Identify which cell holds the provided text, then report its [x, y] central coordinate. 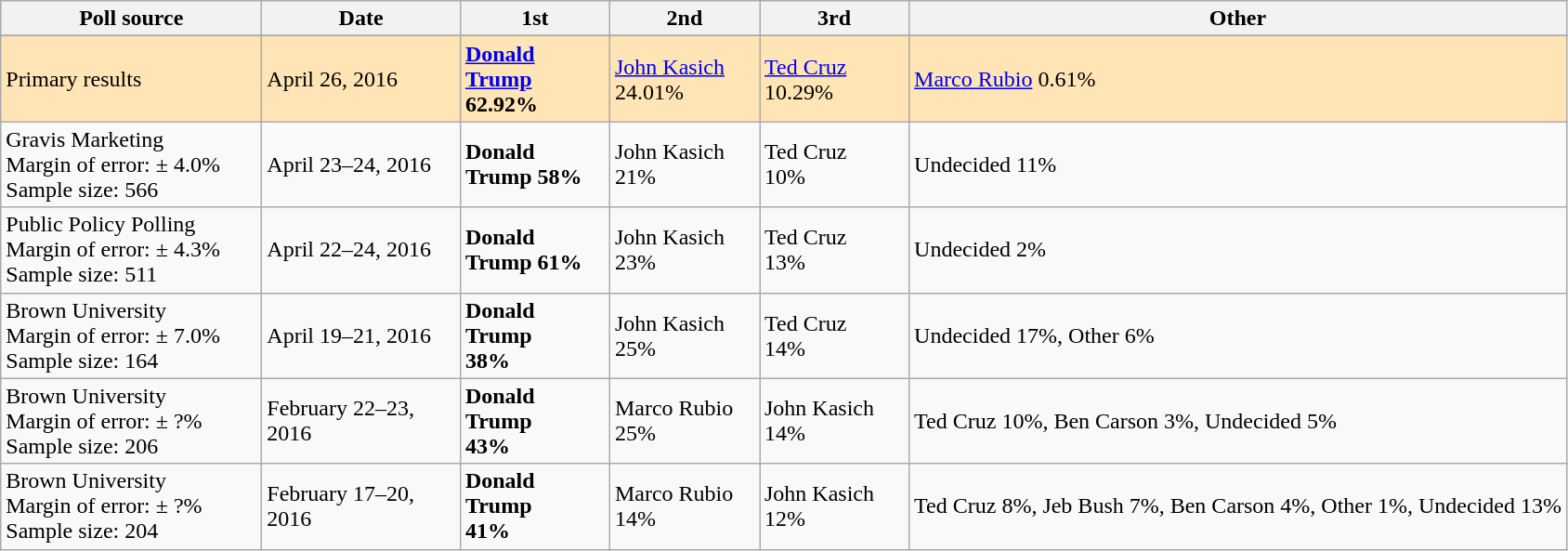
John Kasich25% [684, 335]
February 17–20, 2016 [361, 506]
Public Policy PollingMargin of error: ± 4.3% Sample size: 511 [132, 250]
John Kasich24.01% [684, 79]
Date [361, 19]
Ted Cruz10.29% [834, 79]
Marco Rubio 0.61% [1238, 79]
Ted Cruz13% [834, 250]
Primary results [132, 79]
3rd [834, 19]
Marco Rubio14% [684, 506]
Ted Cruz14% [834, 335]
Poll source [132, 19]
John Kasich21% [684, 164]
Brown UniversityMargin of error: ± 7.0% Sample size: 164 [132, 335]
Marco Rubio25% [684, 421]
Ted Cruz 8%, Jeb Bush 7%, Ben Carson 4%, Other 1%, Undecided 13% [1238, 506]
1st [535, 19]
April 19–21, 2016 [361, 335]
Brown UniversityMargin of error: ± ?% Sample size: 206 [132, 421]
Donald Trump43% [535, 421]
Donald Trump41% [535, 506]
Brown UniversityMargin of error: ± ?% Sample size: 204 [132, 506]
John Kasich12% [834, 506]
Donald Trump38% [535, 335]
Donald Trump62.92% [535, 79]
Undecided 17%, Other 6% [1238, 335]
Undecided 2% [1238, 250]
Other [1238, 19]
Ted Cruz10% [834, 164]
2nd [684, 19]
February 22–23, 2016 [361, 421]
April 26, 2016 [361, 79]
John Kasich23% [684, 250]
Gravis MarketingMargin of error: ± 4.0% Sample size: 566 [132, 164]
April 22–24, 2016 [361, 250]
John Kasich14% [834, 421]
Ted Cruz 10%, Ben Carson 3%, Undecided 5% [1238, 421]
Undecided 11% [1238, 164]
Donald Trump 58% [535, 164]
Donald Trump 61% [535, 250]
April 23–24, 2016 [361, 164]
